For the text-containing cell, return its midpoint in [X, Y] coordinate format. 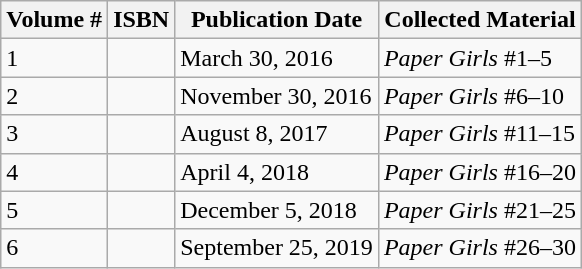
Collected Material [480, 20]
Paper Girls #6–10 [480, 96]
Paper Girls #21–25 [480, 210]
December 5, 2018 [277, 210]
4 [54, 172]
Publication Date [277, 20]
2 [54, 96]
3 [54, 134]
April 4, 2018 [277, 172]
August 8, 2017 [277, 134]
5 [54, 210]
Volume # [54, 20]
September 25, 2019 [277, 248]
Paper Girls #11–15 [480, 134]
March 30, 2016 [277, 58]
November 30, 2016 [277, 96]
6 [54, 248]
Paper Girls #1–5 [480, 58]
Paper Girls #26–30 [480, 248]
1 [54, 58]
Paper Girls #16–20 [480, 172]
ISBN [142, 20]
